Locate the cell with the specified text and output its (x, y) center coordinate. 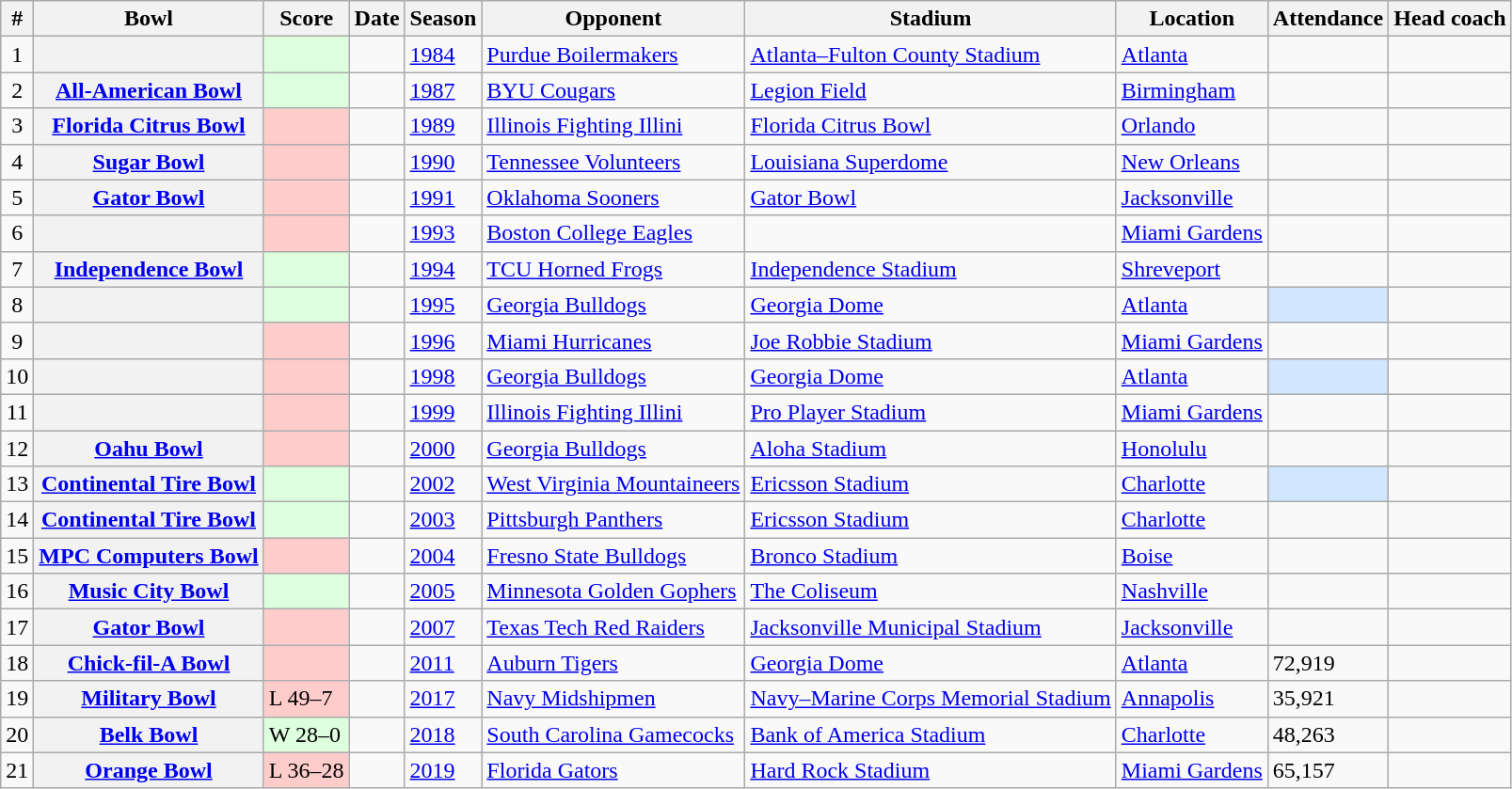
2019 (443, 770)
2018 (443, 734)
Louisiana Superdome (931, 162)
12 (17, 449)
Pro Player Stadium (931, 412)
1990 (443, 162)
35,921 (1328, 699)
1989 (443, 126)
Date (376, 19)
3 (17, 126)
10 (17, 376)
Music City Bowl (149, 592)
Fresno State Bulldogs (613, 556)
Honolulu (1191, 449)
Season (443, 19)
The Coliseum (931, 592)
1993 (443, 233)
Purdue Boilermakers (613, 55)
18 (17, 663)
Bowl (149, 19)
Oklahoma Sooners (613, 197)
Florida Gators (613, 770)
Joe Robbie Stadium (931, 340)
Opponent (613, 19)
Bank of America Stadium (931, 734)
Birmingham (1191, 90)
Minnesota Golden Gophers (613, 592)
Auburn Tigers (613, 663)
65,157 (1328, 770)
2002 (443, 484)
17 (17, 627)
W 28–0 (307, 734)
21 (17, 770)
Shreveport (1191, 269)
Independence Stadium (931, 269)
Tennessee Volunteers (613, 162)
7 (17, 269)
2003 (443, 520)
5 (17, 197)
Navy Midshipmen (613, 699)
1999 (443, 412)
South Carolina Gamecocks (613, 734)
Attendance (1328, 19)
Legion Field (931, 90)
14 (17, 520)
Head coach (1450, 19)
48,263 (1328, 734)
All-American Bowl (149, 90)
Location (1191, 19)
2007 (443, 627)
9 (17, 340)
1984 (443, 55)
Pittsburgh Panthers (613, 520)
Annapolis (1191, 699)
2011 (443, 663)
2004 (443, 556)
Miami Hurricanes (613, 340)
1998 (443, 376)
2000 (443, 449)
Boise (1191, 556)
TCU Horned Frogs (613, 269)
Orlando (1191, 126)
Belk Bowl (149, 734)
1 (17, 55)
Orange Bowl (149, 770)
Texas Tech Red Raiders (613, 627)
# (17, 19)
Oahu Bowl (149, 449)
1994 (443, 269)
Military Bowl (149, 699)
Atlanta–Fulton County Stadium (931, 55)
16 (17, 592)
West Virginia Mountaineers (613, 484)
19 (17, 699)
Navy–Marine Corps Memorial Stadium (931, 699)
Nashville (1191, 592)
Aloha Stadium (931, 449)
Independence Bowl (149, 269)
15 (17, 556)
Score (307, 19)
Bronco Stadium (931, 556)
L 36–28 (307, 770)
1995 (443, 305)
Stadium (931, 19)
Chick-fil-A Bowl (149, 663)
2 (17, 90)
4 (17, 162)
1991 (443, 197)
Hard Rock Stadium (931, 770)
13 (17, 484)
2005 (443, 592)
1996 (443, 340)
Boston College Eagles (613, 233)
Jacksonville Municipal Stadium (931, 627)
Sugar Bowl (149, 162)
11 (17, 412)
72,919 (1328, 663)
2017 (443, 699)
20 (17, 734)
BYU Cougars (613, 90)
L 49–7 (307, 699)
1987 (443, 90)
8 (17, 305)
New Orleans (1191, 162)
MPC Computers Bowl (149, 556)
6 (17, 233)
